Pinpoint the cell where the given text exists, returning its [x, y] midpoint coordinate. 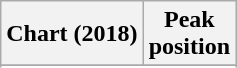
Peakposition [189, 34]
Chart (2018) [72, 34]
